From the cell containing the given text, extract its center point as (X, Y) coordinate. 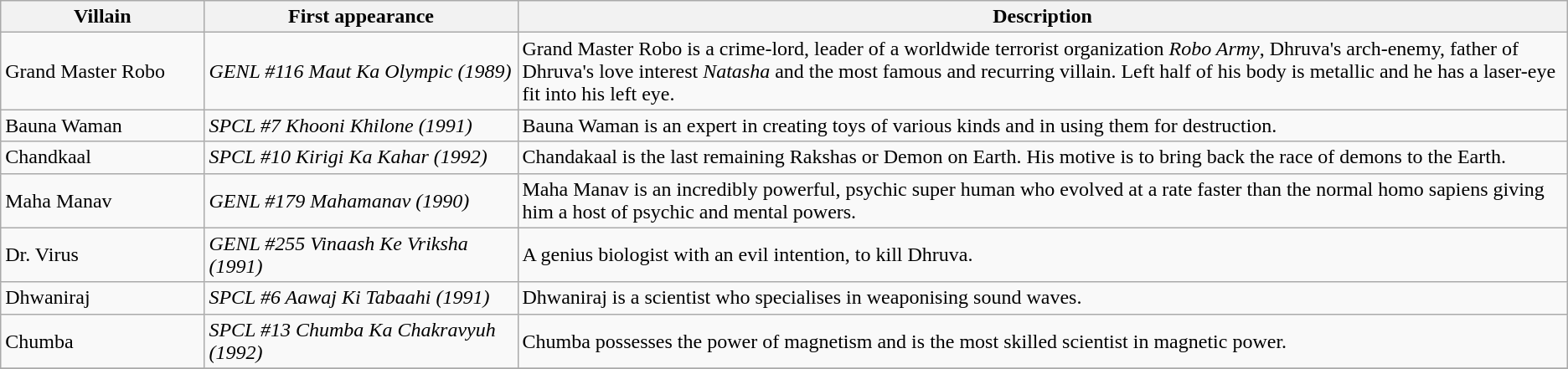
Description (1042, 17)
GENL #179 Mahamanav (1990) (361, 201)
SPCL #6 Aawaj Ki Tabaahi (1991) (361, 298)
Chumba (102, 341)
Chandakaal is the last remaining Rakshas or Demon on Earth. His motive is to bring back the race of demons to the Earth. (1042, 157)
Chumba possesses the power of magnetism and is the most skilled scientist in magnetic power. (1042, 341)
Grand Master Robo (102, 71)
Chandkaal (102, 157)
A genius biologist with an evil intention, to kill Dhruva. (1042, 254)
Dhwaniraj (102, 298)
SPCL #7 Khooni Khilone (1991) (361, 126)
SPCL #10 Kirigi Ka Kahar (1992) (361, 157)
Maha Manav (102, 201)
Bauna Waman is an expert in creating toys of various kinds and in using them for destruction. (1042, 126)
Dr. Virus (102, 254)
GENL #116 Maut Ka Olympic (1989) (361, 71)
First appearance (361, 17)
Bauna Waman (102, 126)
Villain (102, 17)
SPCL #13 Chumba Ka Chakravyuh (1992) (361, 341)
GENL #255 Vinaash Ke Vriksha (1991) (361, 254)
Dhwaniraj is a scientist who specialises in weaponising sound waves. (1042, 298)
